Identify which cell holds the provided text, then report its [x, y] central coordinate. 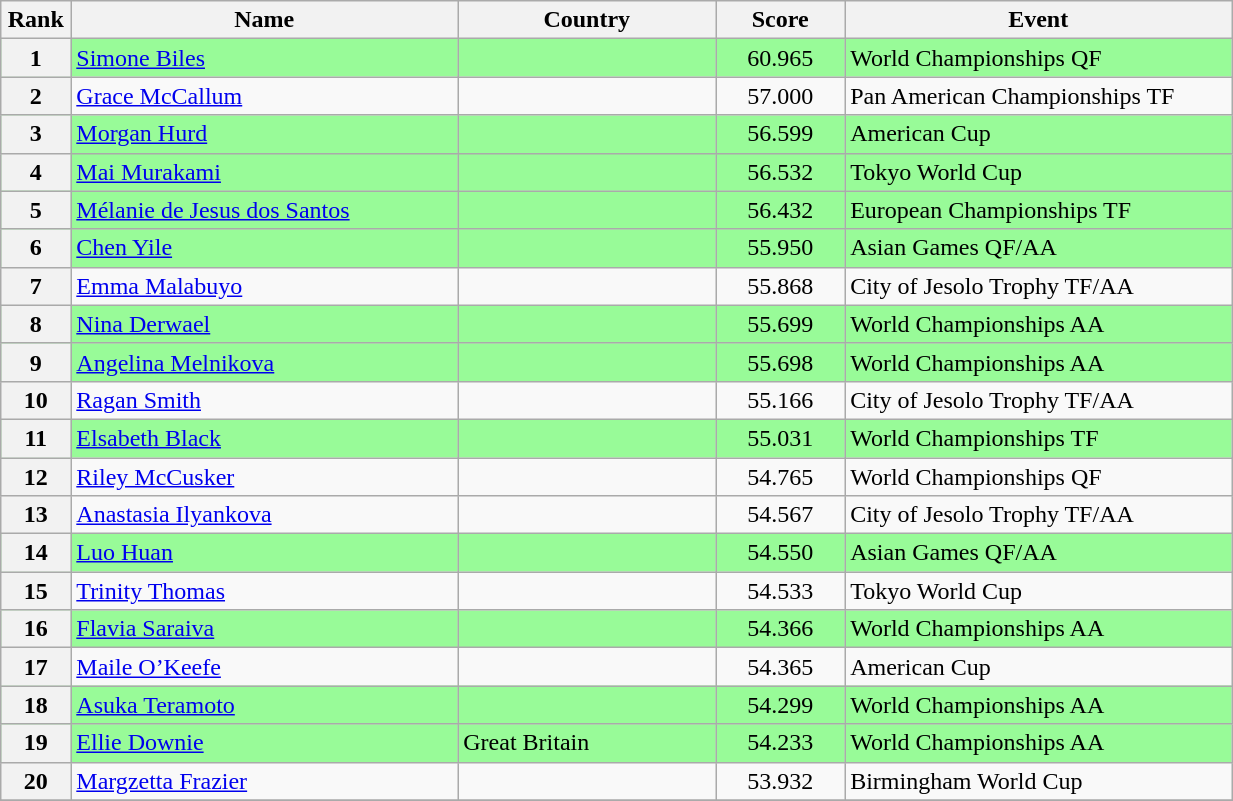
6 [36, 248]
18 [36, 705]
5 [36, 210]
54.533 [780, 591]
Event [1038, 20]
55.698 [780, 362]
15 [36, 591]
Name [264, 20]
1 [36, 58]
17 [36, 667]
56.599 [780, 134]
54.765 [780, 477]
8 [36, 324]
Birmingham World Cup [1038, 781]
Ragan Smith [264, 400]
16 [36, 629]
55.031 [780, 438]
Pan American Championships TF [1038, 96]
Flavia Saraiva [264, 629]
Simone Biles [264, 58]
54.550 [780, 553]
Nina Derwael [264, 324]
9 [36, 362]
Mélanie de Jesus dos Santos [264, 210]
14 [36, 553]
Elsabeth Black [264, 438]
Score [780, 20]
53.932 [780, 781]
Riley McCusker [264, 477]
Angelina Melnikova [264, 362]
Chen Yile [264, 248]
57.000 [780, 96]
4 [36, 172]
56.532 [780, 172]
2 [36, 96]
7 [36, 286]
54.366 [780, 629]
Ellie Downie [264, 743]
Morgan Hurd [264, 134]
Trinity Thomas [264, 591]
10 [36, 400]
Luo Huan [264, 553]
11 [36, 438]
54.365 [780, 667]
54.233 [780, 743]
19 [36, 743]
55.868 [780, 286]
World Championships TF [1038, 438]
Country [587, 20]
13 [36, 515]
Grace McCallum [264, 96]
55.950 [780, 248]
Margzetta Frazier [264, 781]
60.965 [780, 58]
Maile O’Keefe [264, 667]
Asuka Teramoto [264, 705]
Mai Murakami [264, 172]
54.567 [780, 515]
55.699 [780, 324]
Anastasia Ilyankova [264, 515]
Great Britain [587, 743]
12 [36, 477]
Rank [36, 20]
3 [36, 134]
56.432 [780, 210]
Emma Malabuyo [264, 286]
20 [36, 781]
55.166 [780, 400]
54.299 [780, 705]
European Championships TF [1038, 210]
